Pinpoint the cell where the given text exists, returning its [x, y] midpoint coordinate. 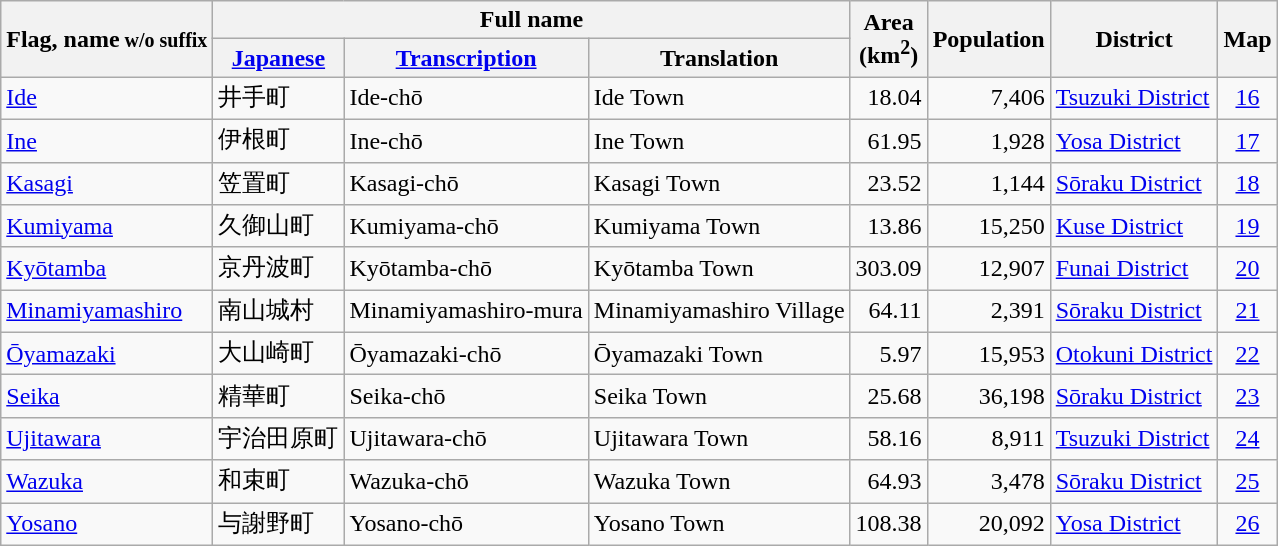
Wazuka [107, 482]
大山崎町 [278, 354]
21 [1248, 312]
Japanese [278, 58]
Kumiyama-chō [466, 226]
16 [1248, 98]
Wazuka-chō [466, 482]
Kumiyama Town [719, 226]
笠置町 [278, 184]
61.95 [888, 140]
Seika [107, 396]
18.04 [888, 98]
19 [1248, 226]
Ine [107, 140]
303.09 [888, 268]
24 [1248, 438]
15,250 [988, 226]
36,198 [988, 396]
南山城村 [278, 312]
58.16 [888, 438]
22 [1248, 354]
Ujitawara [107, 438]
Kumiyama [107, 226]
1,144 [988, 184]
Kyōtamba [107, 268]
Yosano Town [719, 524]
5.97 [888, 354]
久御山町 [278, 226]
8,911 [988, 438]
Kuse District [1134, 226]
Minamiyamashiro-mura [466, 312]
Kyōtamba-chō [466, 268]
Kasagi Town [719, 184]
Ujitawara-chō [466, 438]
Minamiyamashiro Village [719, 312]
Transcription [466, 58]
Ide-chō [466, 98]
15,953 [988, 354]
Full name [532, 20]
17 [1248, 140]
Kyōtamba Town [719, 268]
23.52 [888, 184]
26 [1248, 524]
13.86 [888, 226]
18 [1248, 184]
精華町 [278, 396]
Kasagi [107, 184]
与謝野町 [278, 524]
宇治田原町 [278, 438]
64.93 [888, 482]
Ine-chō [466, 140]
Ōyamazaki Town [719, 354]
23 [1248, 396]
伊根町 [278, 140]
Ide [107, 98]
井手町 [278, 98]
Seika Town [719, 396]
District [1134, 39]
12,907 [988, 268]
Area (km2) [888, 39]
25.68 [888, 396]
3,478 [988, 482]
25 [1248, 482]
京丹波町 [278, 268]
20,092 [988, 524]
Translation [719, 58]
Ujitawara Town [719, 438]
Minamiyamashiro [107, 312]
和束町 [278, 482]
2,391 [988, 312]
20 [1248, 268]
7,406 [988, 98]
Ine Town [719, 140]
Flag, name w/o suffix [107, 39]
Seika-chō [466, 396]
Funai District [1134, 268]
108.38 [888, 524]
64.11 [888, 312]
Map [1248, 39]
Ōyamazaki-chō [466, 354]
Otokuni District [1134, 354]
Population [988, 39]
Yosano [107, 524]
Yosano-chō [466, 524]
1,928 [988, 140]
Ide Town [719, 98]
Kasagi-chō [466, 184]
Wazuka Town [719, 482]
Ōyamazaki [107, 354]
